Identify which cell holds the provided text, then report its (X, Y) central coordinate. 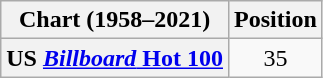
Chart (1958–2021) (115, 20)
35 (276, 58)
Position (276, 20)
US Billboard Hot 100 (115, 58)
